Return the [x, y] coordinate for the center point of the cell that contains the specified text.  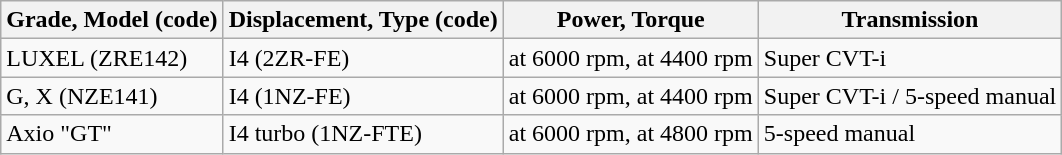
Super CVT-i [910, 58]
Super CVT-i / 5-speed manual [910, 96]
5-speed manual [910, 134]
Axio "GT" [112, 134]
I4 turbo (1NZ-FTE) [363, 134]
I4 (2ZR-FE) [363, 58]
G, X (NZE141) [112, 96]
Power, Torque [630, 20]
Displacement, Type (code) [363, 20]
at 6000 rpm, at 4800 rpm [630, 134]
I4 (1NZ-FE) [363, 96]
LUXEL (ZRE142) [112, 58]
Grade, Model (code) [112, 20]
Transmission [910, 20]
